Determine the [x, y] coordinate at the center of the cell enclosing the given text.  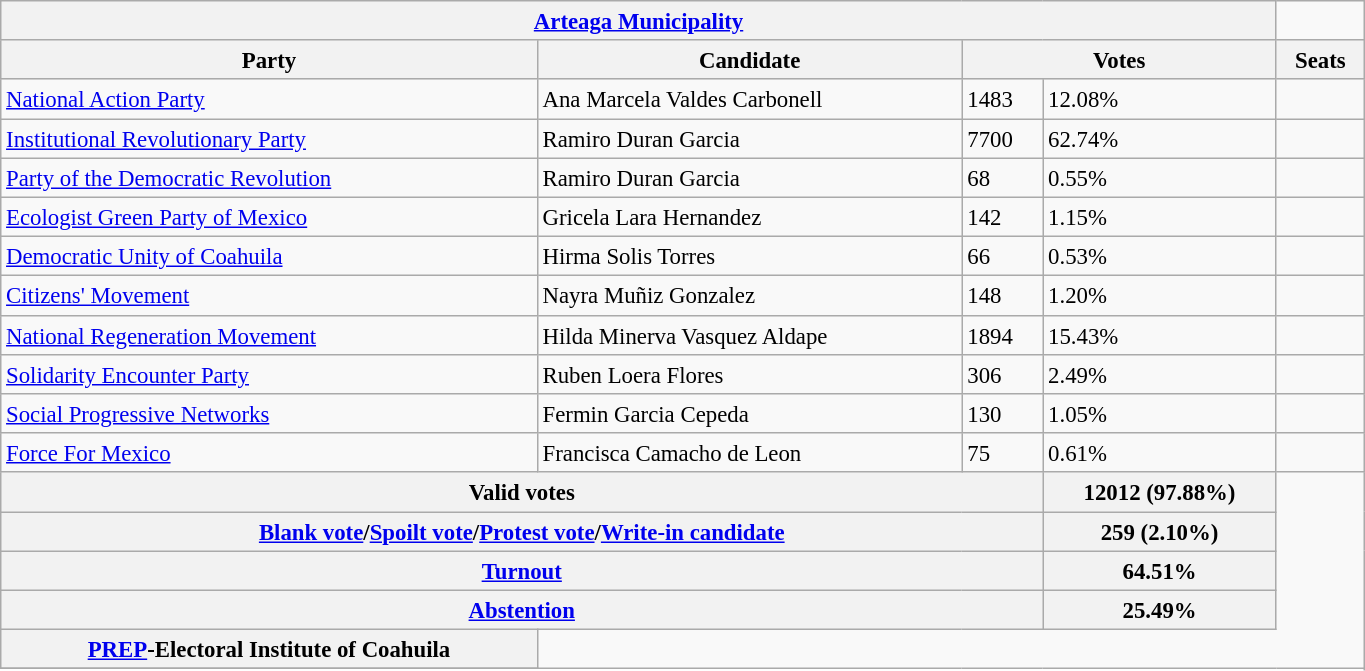
Abstention [522, 610]
1.05% [1160, 414]
Hirma Solis Torres [750, 256]
1.20% [1160, 296]
66 [1002, 256]
12012 (97.88%) [1160, 492]
75 [1002, 452]
Fermin Garcia Cepeda [750, 414]
Gricela Lara Hernandez [750, 216]
25.49% [1160, 610]
0.53% [1160, 256]
0.55% [1160, 178]
1483 [1002, 100]
1894 [1002, 334]
Force For Mexico [269, 452]
Hilda Minerva Vasquez Aldape [750, 334]
Ecologist Green Party of Mexico [269, 216]
Turnout [522, 570]
Votes [1119, 60]
130 [1002, 414]
12.08% [1160, 100]
Party of the Democratic Revolution [269, 178]
Nayra Muñiz Gonzalez [750, 296]
Institutional Revolutionary Party [269, 138]
Party [269, 60]
Social Progressive Networks [269, 414]
PREP-Electoral Institute of Coahuila [269, 650]
0.61% [1160, 452]
7700 [1002, 138]
142 [1002, 216]
National Regeneration Movement [269, 334]
Valid votes [522, 492]
National Action Party [269, 100]
Francisca Camacho de Leon [750, 452]
Democratic Unity of Coahuila [269, 256]
Ruben Loera Flores [750, 374]
Seats [1320, 60]
Blank vote/Spoilt vote/Protest vote/Write-in candidate [522, 532]
Solidarity Encounter Party [269, 374]
Citizens' Movement [269, 296]
Arteaga Municipality [639, 20]
148 [1002, 296]
306 [1002, 374]
259 (2.10%) [1160, 532]
64.51% [1160, 570]
1.15% [1160, 216]
Ana Marcela Valdes Carbonell [750, 100]
68 [1002, 178]
62.74% [1160, 138]
2.49% [1160, 374]
15.43% [1160, 334]
Candidate [750, 60]
